Provide the [X, Y] coordinate of the cell's center where the given text is located.  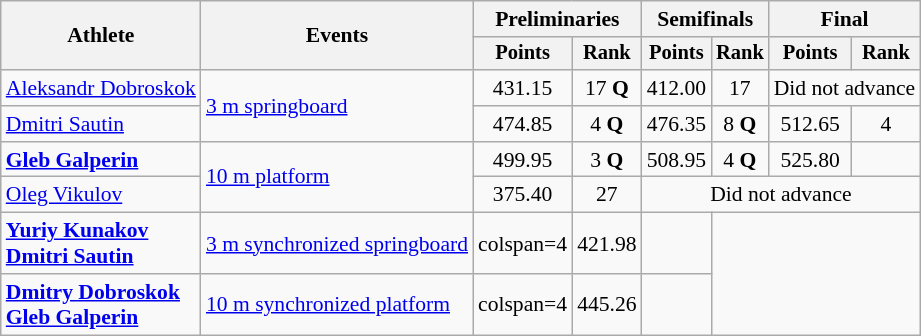
Yuriy KunakovDmitri Sautin [101, 244]
512.65 [810, 124]
17 Q [606, 88]
10 m synchronized platform [337, 304]
Dmitri Sautin [101, 124]
4 [886, 124]
Semifinals [706, 19]
421.98 [606, 244]
412.00 [676, 88]
508.95 [676, 160]
Dmitry DobroskokGleb Galperin [101, 304]
445.26 [606, 304]
17 [740, 88]
431.15 [522, 88]
Athlete [101, 36]
375.40 [522, 195]
10 m platform [337, 178]
476.35 [676, 124]
Preliminaries [558, 19]
3 Q [606, 160]
525.80 [810, 160]
474.85 [522, 124]
Aleksandr Dobroskok [101, 88]
499.95 [522, 160]
8 Q [740, 124]
Oleg Vikulov [101, 195]
3 m synchronized springboard [337, 244]
27 [606, 195]
Events [337, 36]
3 m springboard [337, 106]
Gleb Galperin [101, 160]
Final [845, 19]
